Provide the [X, Y] coordinate of the cell's center where the given text is located.  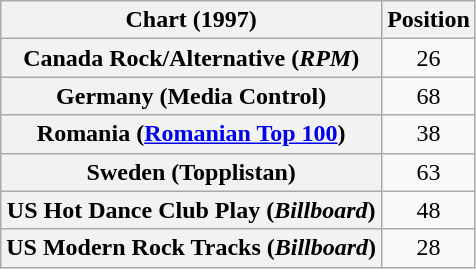
Chart (1997) [192, 20]
Sweden (Topplistan) [192, 172]
63 [429, 172]
38 [429, 134]
68 [429, 96]
Romania (Romanian Top 100) [192, 134]
US Modern Rock Tracks (Billboard) [192, 248]
Canada Rock/Alternative (RPM) [192, 58]
26 [429, 58]
Position [429, 20]
28 [429, 248]
48 [429, 210]
Germany (Media Control) [192, 96]
US Hot Dance Club Play (Billboard) [192, 210]
